Determine the (X, Y) coordinate at the center of the cell enclosing the given text.  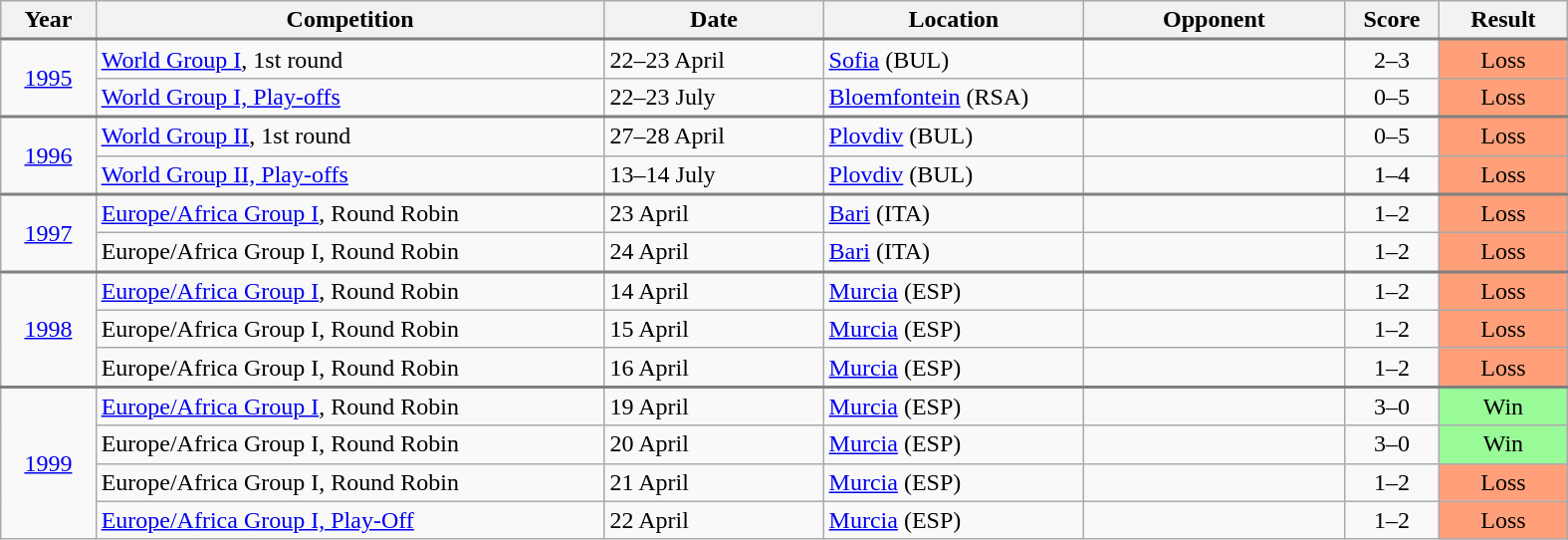
World Group II, 1st round (350, 135)
World Group I, Play-offs (350, 98)
1995 (48, 79)
Score (1392, 20)
1997 (48, 233)
Location (954, 20)
22–23 April (714, 60)
1998 (48, 329)
15 April (714, 329)
Year (48, 20)
20 April (714, 444)
27–28 April (714, 135)
Competition (350, 20)
Europe/Africa Group I, Play-Off (350, 520)
World Group II, Play-offs (350, 175)
22 April (714, 520)
1999 (48, 462)
World Group I, 1st round (350, 60)
13–14 July (714, 175)
Opponent (1215, 20)
1–4 (1392, 175)
Date (714, 20)
24 April (714, 253)
19 April (714, 406)
14 April (714, 291)
21 April (714, 482)
16 April (714, 367)
Bloemfontein (RSA) (954, 98)
23 April (714, 213)
Sofia (BUL) (954, 60)
22–23 July (714, 98)
2–3 (1392, 60)
1996 (48, 155)
Result (1503, 20)
